Locate the cell with the specified text and output its (x, y) center coordinate. 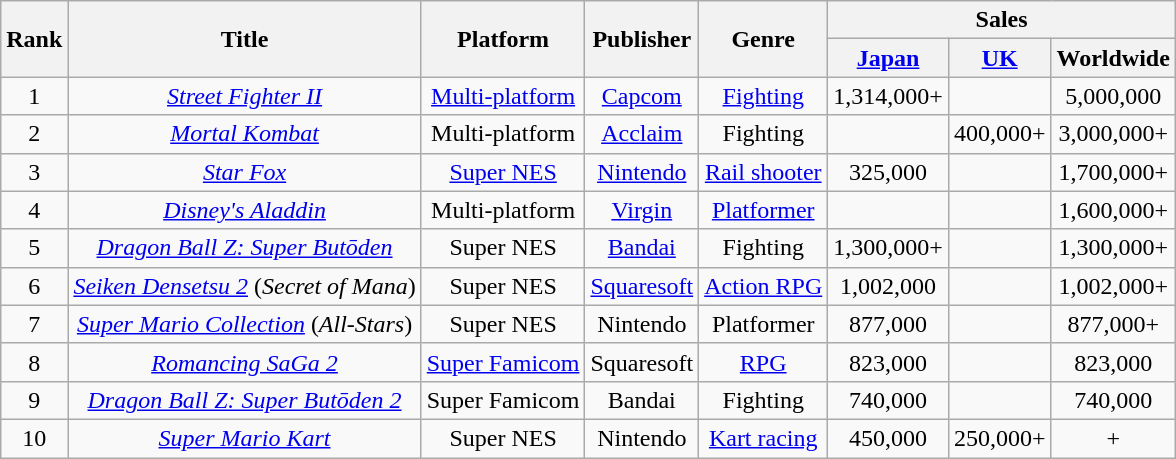
Street Fighter II (244, 96)
RPG (764, 362)
3,000,000+ (1113, 134)
Disney's Aladdin (244, 210)
877,000 (888, 324)
Super Mario Collection (All-Stars) (244, 324)
1,600,000+ (1113, 210)
+ (1113, 438)
400,000+ (1000, 134)
1,002,000+ (1113, 286)
Sales (1002, 20)
Rail shooter (764, 172)
6 (34, 286)
UK (1000, 58)
Title (244, 39)
Dragon Ball Z: Super Butōden (244, 248)
Worldwide (1113, 58)
450,000 (888, 438)
Capcom (642, 96)
Romancing SaGa 2 (244, 362)
Kart racing (764, 438)
Rank (34, 39)
Mortal Kombat (244, 134)
Action RPG (764, 286)
Platform (503, 39)
4 (34, 210)
8 (34, 362)
1,314,000+ (888, 96)
877,000+ (1113, 324)
10 (34, 438)
2 (34, 134)
Virgin (642, 210)
7 (34, 324)
5,000,000 (1113, 96)
1,002,000 (888, 286)
5 (34, 248)
Star Fox (244, 172)
Japan (888, 58)
Genre (764, 39)
Dragon Ball Z: Super Butōden 2 (244, 400)
1 (34, 96)
Super Mario Kart (244, 438)
9 (34, 400)
Acclaim (642, 134)
Publisher (642, 39)
325,000 (888, 172)
Seiken Densetsu 2 (Secret of Mana) (244, 286)
1,700,000+ (1113, 172)
250,000+ (1000, 438)
3 (34, 172)
